Return [x, y] of the center of cell containing provided text 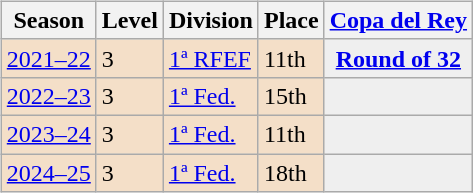
Copa del Rey [398, 20]
2023–24 [48, 134]
2022–23 [48, 96]
15th [291, 96]
2024–25 [48, 173]
Round of 32 [398, 58]
Place [291, 20]
1ª RFEF [210, 58]
Division [210, 20]
18th [291, 173]
Level [130, 20]
2021–22 [48, 58]
Season [48, 20]
